Extract the (x, y) coordinate from the center of the cell holding the provided text.  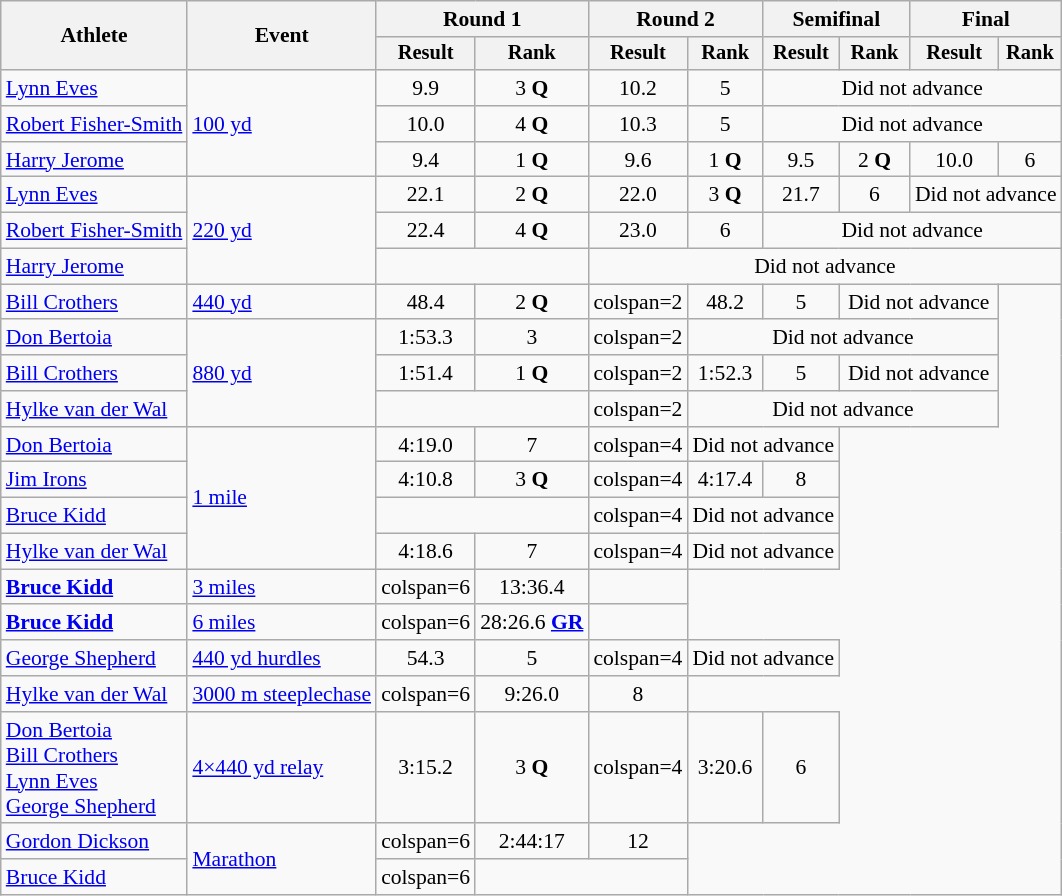
1:52.3 (724, 373)
10.3 (638, 124)
22.4 (426, 231)
4:19.0 (426, 445)
Jim Irons (94, 480)
23.0 (638, 231)
George Shepherd (94, 658)
4:18.6 (426, 552)
Semifinal (836, 19)
Final (986, 19)
3000 m steeplechase (282, 694)
440 yd (282, 302)
48.2 (724, 302)
28:26.6 GR (532, 623)
Gordon Dickson (94, 842)
22.0 (638, 195)
Event (282, 36)
9:26.0 (532, 694)
13:36.4 (532, 587)
22.1 (426, 195)
21.7 (801, 195)
1:53.3 (426, 338)
54.3 (426, 658)
3 miles (282, 587)
Round 2 (675, 19)
Don BertoiaBill CrothersLynn EvesGeorge Shepherd (94, 768)
48.4 (426, 302)
3:15.2 (426, 768)
2:44:17 (532, 842)
3 (532, 338)
1 mile (282, 498)
1:51.4 (426, 373)
9.4 (426, 160)
9.9 (426, 88)
10.2 (638, 88)
6 miles (282, 623)
4:17.4 (724, 480)
Round 1 (482, 19)
100 yd (282, 124)
Marathon (282, 860)
440 yd hurdles (282, 658)
4×440 yd relay (282, 768)
12 (638, 842)
Athlete (94, 36)
4:10.8 (426, 480)
9.6 (638, 160)
220 yd (282, 230)
3:20.6 (724, 768)
9.5 (801, 160)
880 yd (282, 374)
